Search for the cell housing the specified text and yield its (x, y) center coordinate. 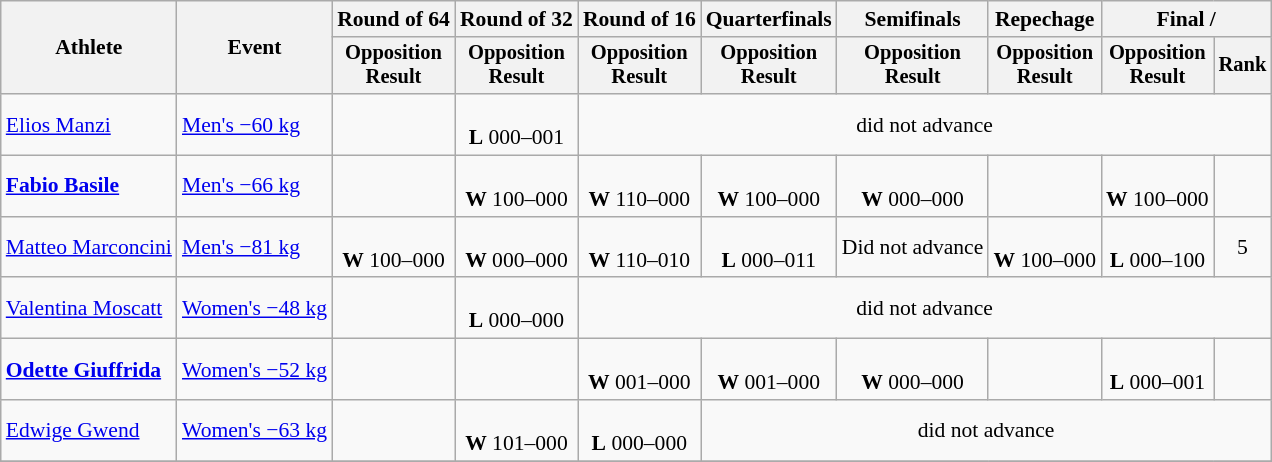
Valentina Moscatt (89, 308)
Round of 32 (516, 19)
Men's −81 kg (254, 248)
Event (254, 48)
5 (1243, 248)
Did not advance (913, 248)
Elios Manzi (89, 124)
Women's −52 kg (254, 370)
Round of 16 (640, 19)
Women's −48 kg (254, 308)
Edwige Gwend (89, 430)
Quarterfinals (769, 19)
Fabio Basile (89, 186)
W 101–000 (516, 430)
L 000–011 (769, 248)
L 000–100 (1158, 248)
Semifinals (913, 19)
Round of 64 (394, 19)
Men's −66 kg (254, 186)
Rank (1243, 66)
Final / (1186, 19)
W 110–000 (640, 186)
Odette Giuffrida (89, 370)
Athlete (89, 48)
Matteo Marconcini (89, 248)
W 110–010 (640, 248)
Repechage (1044, 19)
Men's −60 kg (254, 124)
Women's −63 kg (254, 430)
